Determine the [x, y] coordinate at the center of the cell enclosing the given text.  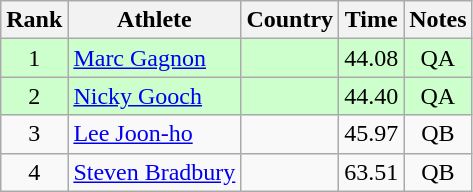
4 [34, 172]
Athlete [154, 20]
Nicky Gooch [154, 96]
Lee Joon-ho [154, 134]
Notes [438, 20]
45.97 [372, 134]
Country [290, 20]
2 [34, 96]
1 [34, 58]
Rank [34, 20]
3 [34, 134]
Time [372, 20]
63.51 [372, 172]
44.08 [372, 58]
44.40 [372, 96]
Marc Gagnon [154, 58]
Steven Bradbury [154, 172]
